Extract the (x, y) coordinate from the center of the cell holding the provided text.  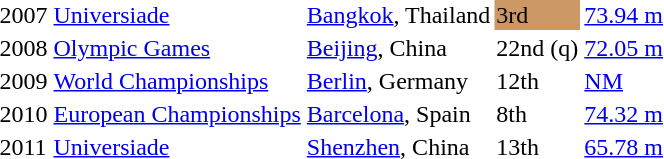
3rd (538, 15)
8th (538, 114)
European Championships (177, 114)
Berlin, Germany (398, 81)
Beijing, China (398, 48)
12th (538, 81)
Universiade (177, 15)
Olympic Games (177, 48)
World Championships (177, 81)
22nd (q) (538, 48)
Barcelona, Spain (398, 114)
Bangkok, Thailand (398, 15)
